Output the [X, Y] coordinate of the center of the cell containing the given text.  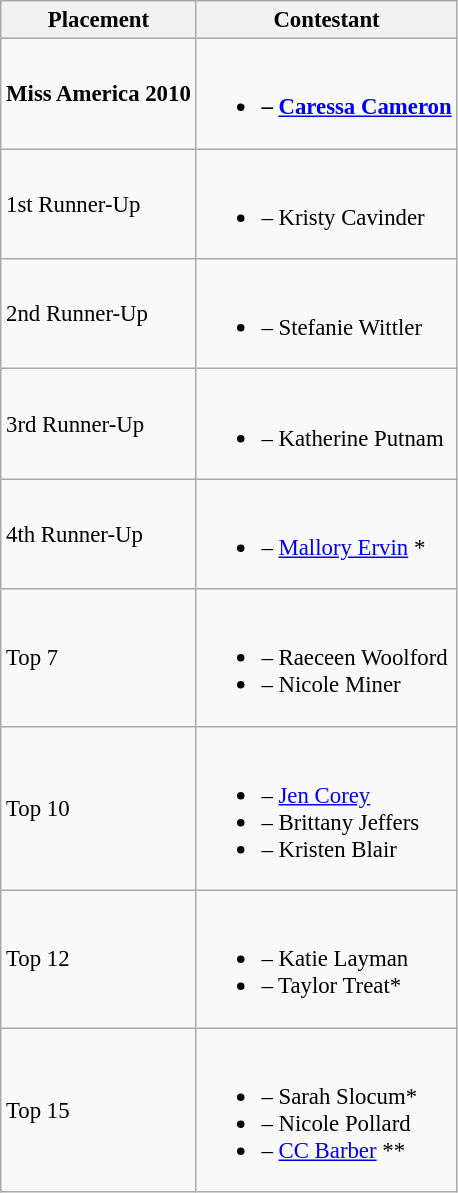
4th Runner-Up [98, 534]
– Mallory Ervin * [326, 534]
Contestant [326, 20]
3rd Runner-Up [98, 424]
– Katie Layman – Taylor Treat* [326, 960]
Placement [98, 20]
Top 7 [98, 658]
– Sarah Slocum* – Nicole Pollard – CC Barber ** [326, 1110]
– Raeceen Woolford – Nicole Miner [326, 658]
Top 15 [98, 1110]
– Jen Corey – Brittany Jeffers – Kristen Blair [326, 808]
– Kristy Cavinder [326, 204]
– Stefanie Wittler [326, 314]
– Caressa Cameron [326, 94]
1st Runner-Up [98, 204]
Top 10 [98, 808]
2nd Runner-Up [98, 314]
Top 12 [98, 960]
Miss America 2010 [98, 94]
– Katherine Putnam [326, 424]
